Locate the cell with the specified text and output its (x, y) center coordinate. 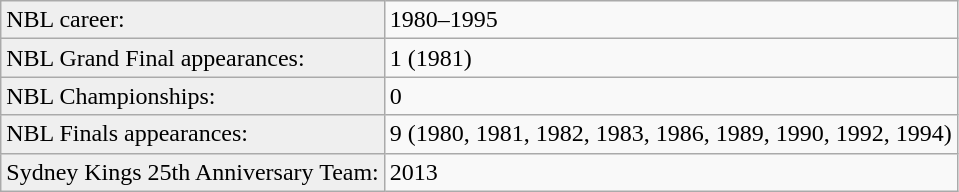
NBL Grand Final appearances: (193, 58)
2013 (670, 172)
NBL career: (193, 20)
1 (1981) (670, 58)
Sydney Kings 25th Anniversary Team: (193, 172)
0 (670, 96)
1980–1995 (670, 20)
NBL Finals appearances: (193, 134)
9 (1980, 1981, 1982, 1983, 1986, 1989, 1990, 1992, 1994) (670, 134)
NBL Championships: (193, 96)
